Locate the cell with the specified text and output its (x, y) center coordinate. 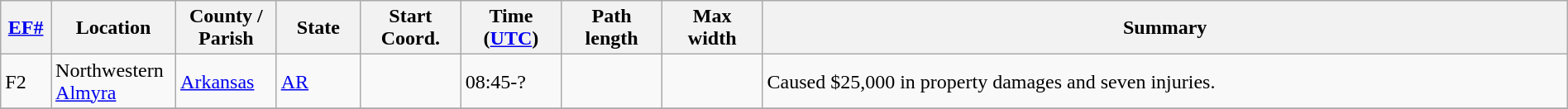
Max width (712, 28)
Caused $25,000 in property damages and seven injuries. (1164, 81)
Path length (612, 28)
County / Parish (227, 28)
EF# (26, 28)
08:45-? (511, 81)
Start Coord. (411, 28)
Northwestern Almyra (114, 81)
Location (114, 28)
Summary (1164, 28)
F2 (26, 81)
Time (UTC) (511, 28)
State (318, 28)
Arkansas (227, 81)
AR (318, 81)
